Scan for the cell matching the given text and deliver its [x, y] coordinate at center. 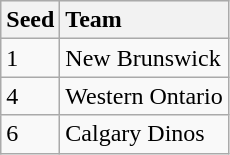
4 [30, 96]
Seed [30, 20]
1 [30, 58]
Calgary Dinos [144, 134]
6 [30, 134]
Western Ontario [144, 96]
New Brunswick [144, 58]
Team [144, 20]
